Return (x, y) of the center of cell containing provided text 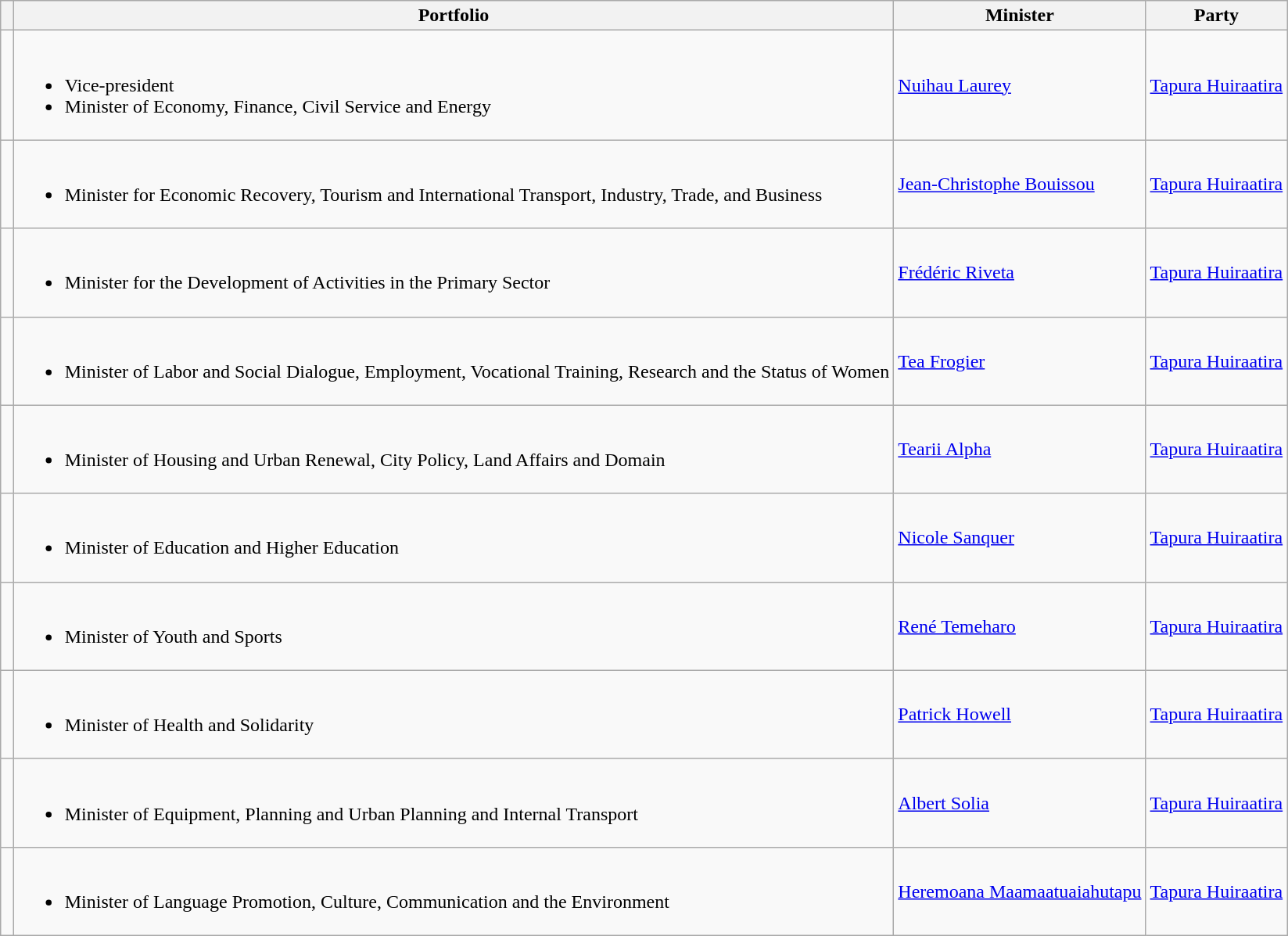
René Temeharo (1020, 626)
Portfolio (454, 16)
Jean-Christophe Bouissou (1020, 185)
Minister for Economic Recovery, Tourism and International Transport, Industry, Trade, and Business (454, 185)
Minister of Equipment, Planning and Urban Planning and Internal Transport (454, 802)
Vice-presidentMinister of Economy, Finance, Civil Service and Energy (454, 85)
Nicole Sanquer (1020, 538)
Minister of Housing and Urban Renewal, City Policy, Land Affairs and Domain (454, 449)
Party (1217, 16)
Nuihau Laurey (1020, 85)
Tearii Alpha (1020, 449)
Minister of Labor and Social Dialogue, Employment, Vocational Training, Research and the Status of Women (454, 361)
Tea Frogier (1020, 361)
Minister of Education and Higher Education (454, 538)
Minister for the Development of Activities in the Primary Sector (454, 272)
Albert Solia (1020, 802)
Minister (1020, 16)
Patrick Howell (1020, 715)
Minister of Youth and Sports (454, 626)
Minister of Language Promotion, Culture, Communication and the Environment (454, 891)
Heremoana Maamaatuaiahutapu (1020, 891)
Minister of Health and Solidarity (454, 715)
Frédéric Riveta (1020, 272)
